Pinpoint the cell where the given text exists, returning its [x, y] midpoint coordinate. 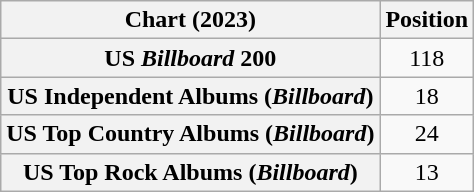
Chart (2023) [190, 20]
Position [427, 20]
18 [427, 96]
13 [427, 172]
24 [427, 134]
US Top Country Albums (Billboard) [190, 134]
US Billboard 200 [190, 58]
US Independent Albums (Billboard) [190, 96]
US Top Rock Albums (Billboard) [190, 172]
118 [427, 58]
